For the text-containing cell, return its midpoint in [X, Y] coordinate format. 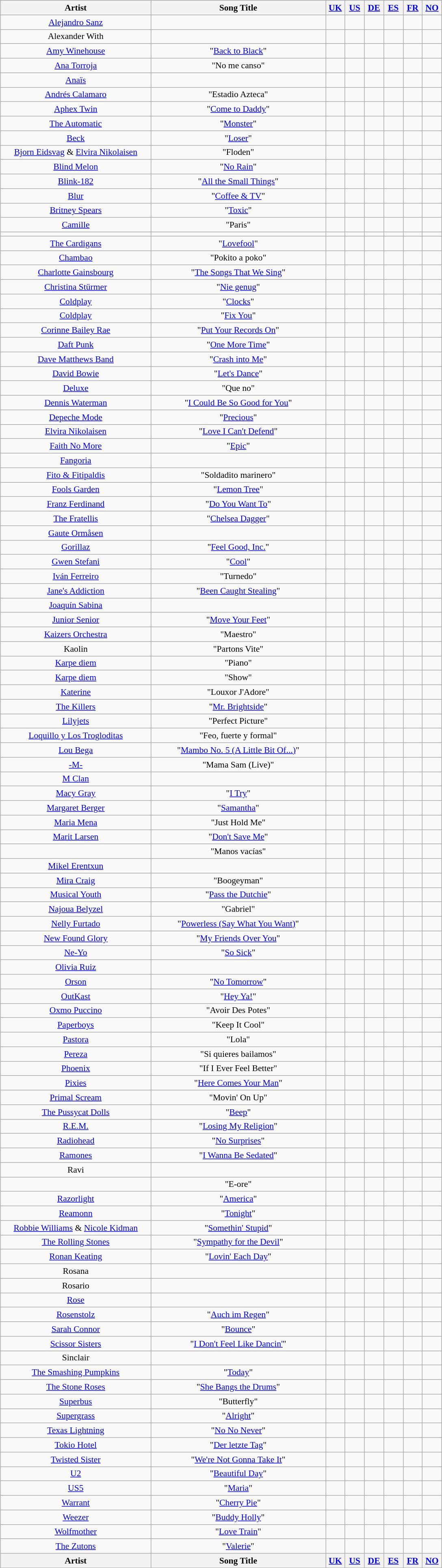
"Nie genug" [238, 287]
"We're Not Gonna Take It" [238, 1459]
"Alright" [238, 1416]
"Valerie" [238, 1546]
Musical Youth [76, 895]
"E-ore" [238, 1184]
Junior Senior [76, 620]
The Rolling Stones [76, 1242]
"Just Hold Me" [238, 822]
"Back to Black" [238, 51]
Gaute Ormåsen [76, 533]
Alejandro Sanz [76, 22]
Deluxe [76, 388]
Ne-Yo [76, 952]
"Crash into Me" [238, 359]
"Powerless (Say What You Want)" [238, 924]
"Pokito a poko" [238, 258]
Gorillaz [76, 547]
"No Tomorrow" [238, 982]
"Precious" [238, 417]
Paperboys [76, 1025]
Gwen Stefani [76, 562]
"Put Your Records On" [238, 330]
Britney Spears [76, 210]
Supergrass [76, 1416]
Ravi [76, 1170]
"No me canso" [238, 65]
The Stone Roses [76, 1387]
"Bounce" [238, 1329]
"Mama Sam (Live)" [238, 764]
Joaquín Sabina [76, 605]
Pastora [76, 1039]
Fangoria [76, 460]
"Que no" [238, 388]
"Don't Save Me" [238, 837]
Scissor Sisters [76, 1343]
"She Bangs the Drums" [238, 1387]
Amy Winehouse [76, 51]
Charlotte Gainsbourg [76, 272]
"Paris" [238, 225]
Christina Stürmer [76, 287]
"Move Your Feet" [238, 620]
"Keep It Cool" [238, 1025]
"Chelsea Dagger" [238, 518]
"If I Ever Feel Better" [238, 1069]
Dave Matthews Band [76, 359]
Sinclair [76, 1358]
Weezer [76, 1517]
Warrant [76, 1503]
Radiohead [76, 1141]
"I Wanna Be Sedated" [238, 1155]
The Zutons [76, 1546]
-M- [76, 764]
"Floden" [238, 152]
"Losing My Religion" [238, 1126]
"Do You Want To" [238, 504]
"Let's Dance" [238, 374]
Texas Lightning [76, 1430]
Kaizers Orchestra [76, 634]
Ana Torroja [76, 65]
"Toxic" [238, 210]
David Bowie [76, 374]
Macy Gray [76, 794]
Marit Larsen [76, 837]
Rosenstolz [76, 1314]
"Avoir Des Potes" [238, 1011]
"Louxor J'Adore" [238, 692]
R.E.M. [76, 1126]
New Found Glory [76, 938]
"Love Train" [238, 1532]
"Pass the Dutchie" [238, 895]
"Coffee & TV" [238, 196]
"Auch im Regen" [238, 1314]
US5 [76, 1488]
Pixies [76, 1083]
Dennis Waterman [76, 403]
"No No Never" [238, 1430]
U2 [76, 1474]
The Smashing Pumpkins [76, 1373]
"Cherry Pie" [238, 1503]
Daft Punk [76, 345]
Rose [76, 1300]
Rosario [76, 1286]
Lilyjets [76, 721]
Lou Bega [76, 750]
"Monster" [238, 124]
Anaïs [76, 80]
"Lovefool" [238, 243]
"Come to Daddy" [238, 109]
Wolfmother [76, 1532]
"Clocks" [238, 301]
"Perfect Picture" [238, 721]
"Boogeyman" [238, 880]
"Mr. Brightside" [238, 707]
Ronan Keating [76, 1257]
"Tonight" [238, 1213]
"Si quieres bailamos" [238, 1054]
Alexander With [76, 37]
"Epic" [238, 446]
Kaolin [76, 648]
"Love I Can't Defend" [238, 432]
Camille [76, 225]
Robbie Williams & Nicole Kidman [76, 1228]
Aphex Twin [76, 109]
The Fratellis [76, 518]
Blur [76, 196]
"America" [238, 1199]
"Soldadito marinero" [238, 475]
Mira Craig [76, 880]
"Here Comes Your Man" [238, 1083]
Corinne Bailey Rae [76, 330]
Tokio Hotel [76, 1445]
"One More Time" [238, 345]
"All the Small Things" [238, 181]
"I Could Be So Good for You" [238, 403]
M Clan [76, 779]
"No Surprises" [238, 1141]
"Fix You" [238, 316]
Orson [76, 982]
"Somethin' Stupid" [238, 1228]
"Lola" [238, 1039]
OutKast [76, 996]
"Cool" [238, 562]
"Today" [238, 1373]
Primal Scream [76, 1097]
Margaret Berger [76, 808]
Razorlight [76, 1199]
The Killers [76, 707]
Sarah Connor [76, 1329]
"Feel Good, Inc." [238, 547]
Najoua Belyzel [76, 909]
Bjorn Eidsvag & Elvira Nikolaisen [76, 152]
Franz Ferdinand [76, 504]
"Lovin' Each Day" [238, 1257]
Phoenix [76, 1069]
"Lemon Tree" [238, 489]
"Partons Vite" [238, 648]
Olivia Ruiz [76, 967]
"Der letzte Tag" [238, 1445]
"Been Caught Stealing" [238, 591]
"Beep" [238, 1112]
"So Sick" [238, 952]
Fito & Fitipaldis [76, 475]
"I Don't Feel Like Dancin'" [238, 1343]
"Maria" [238, 1488]
"I Try" [238, 794]
"The Songs That We Sing" [238, 272]
Rosana [76, 1271]
Faith No More [76, 446]
"Samantha" [238, 808]
"No Rain" [238, 167]
"Butterfly" [238, 1401]
Twisted Sister [76, 1459]
"My Friends Over You" [238, 938]
"Movin' On Up" [238, 1097]
"Show" [238, 678]
Elvira Nikolaisen [76, 432]
Chambao [76, 258]
The Pussycat Dolls [76, 1112]
Andrés Calamaro [76, 94]
Fools Garden [76, 489]
"Manos vacías" [238, 851]
"Estadio Azteca" [238, 94]
Reamonn [76, 1213]
Blind Melon [76, 167]
Maria Mena [76, 822]
"Maestro" [238, 634]
Jane's Addiction [76, 591]
Nelly Furtado [76, 924]
"Loser" [238, 138]
"Sympathy for the Devil" [238, 1242]
Blink-182 [76, 181]
The Automatic [76, 124]
Depeche Mode [76, 417]
Superbus [76, 1401]
Katerine [76, 692]
"Feo, fuerte y formal" [238, 735]
Mikel Erentxun [76, 866]
"Buddy Holly" [238, 1517]
Pereza [76, 1054]
Oxmo Puccino [76, 1011]
"Hey Ya!" [238, 996]
"Beautiful Day" [238, 1474]
Beck [76, 138]
Loquillo y Los Trogloditas [76, 735]
Ramones [76, 1155]
"Turnedo" [238, 576]
Iván Ferreiro [76, 576]
"Gabriel" [238, 909]
"Piano" [238, 663]
"Mambo No. 5 (A Little Bit Of...)" [238, 750]
The Cardigans [76, 243]
